Determine the (X, Y) coordinate at the center of the cell enclosing the given text.  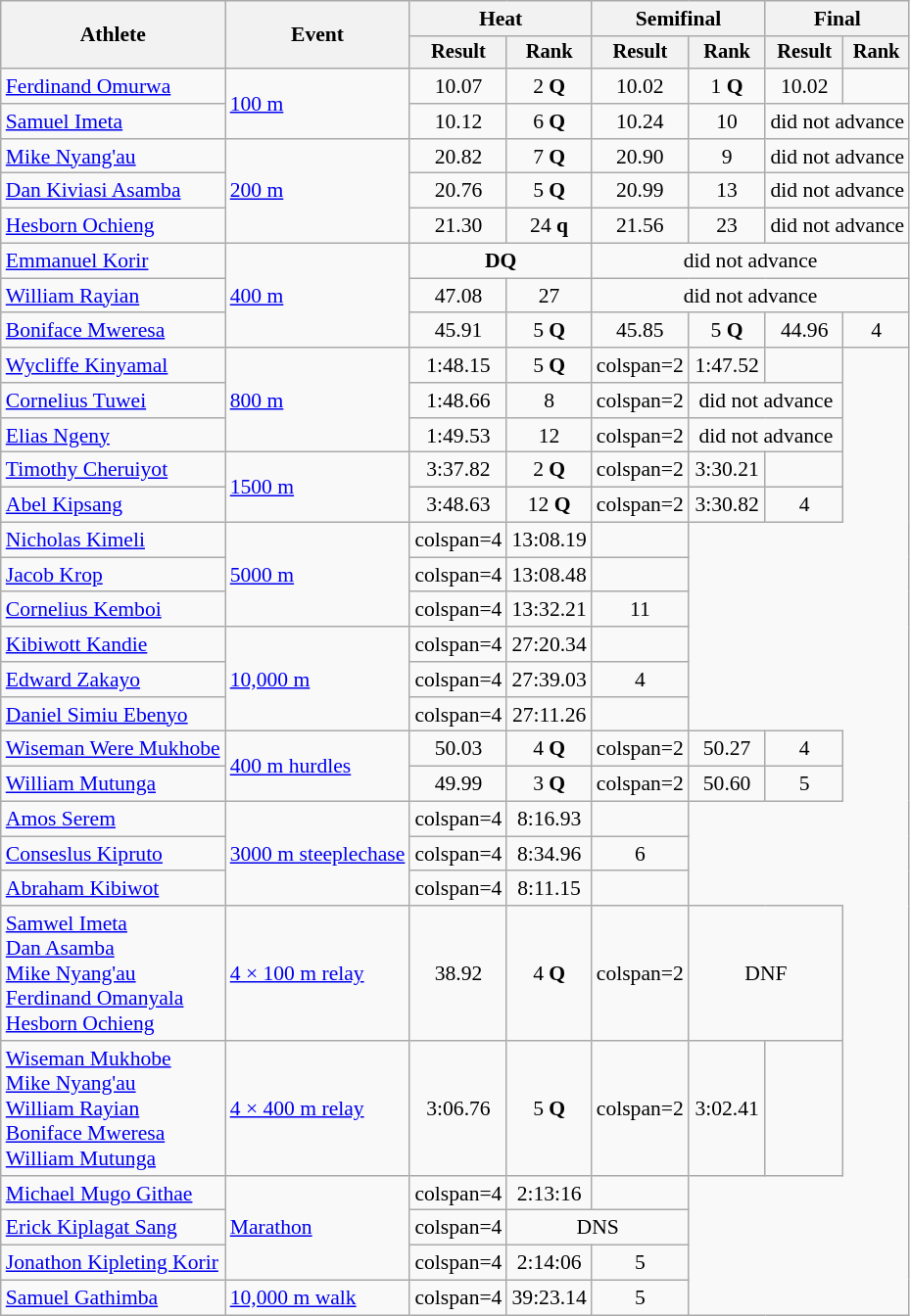
21.30 (458, 226)
13:08.48 (549, 575)
39:23.14 (549, 1298)
2:14:06 (549, 1263)
20.90 (641, 157)
William Mutunga (114, 784)
44.96 (804, 331)
Abraham Kibiwot (114, 889)
Abel Kipsang (114, 505)
Wiseman Were Mukhobe (114, 749)
Amos Serem (114, 820)
Jonathon Kipleting Korir (114, 1263)
Cornelius Tuwei (114, 400)
Samuel Gathimba (114, 1298)
Athlete (114, 35)
50.03 (458, 749)
Cornelius Kemboi (114, 610)
10.07 (458, 86)
William Rayian (114, 296)
Emmanuel Korir (114, 261)
Conseslus Kipruto (114, 854)
3:37.82 (458, 470)
45.85 (641, 331)
1:48.66 (458, 400)
Kibiwott Kandie (114, 644)
Boniface Mweresa (114, 331)
20.99 (641, 191)
3 Q (549, 784)
10 (727, 121)
200 m (317, 192)
27:11.26 (549, 715)
4 × 100 m relay (317, 973)
12 Q (549, 505)
7 Q (549, 157)
8 (549, 400)
6 (641, 854)
23 (727, 226)
Semifinal (679, 19)
10.24 (641, 121)
3000 m steeplechase (317, 854)
8:16.93 (549, 820)
20.76 (458, 191)
Elias Ngeny (114, 436)
Jacob Krop (114, 575)
100 m (317, 104)
11 (641, 610)
13:08.19 (549, 540)
Michael Mugo Githae (114, 1194)
Wiseman MukhobeMike Nyang'auWilliam RayianBoniface MweresaWilliam Mutunga (114, 1108)
Mike Nyang'au (114, 157)
DNS (598, 1228)
3:48.63 (458, 505)
12 (549, 436)
Hesborn Ochieng (114, 226)
400 m (317, 296)
800 m (317, 399)
27 (549, 296)
Nicholas Kimeli (114, 540)
50.27 (727, 749)
3:30.82 (727, 505)
21.56 (641, 226)
Wycliffe Kinyamal (114, 365)
Timothy Cheruiyot (114, 470)
13:32.21 (549, 610)
1:47.52 (727, 365)
50.60 (727, 784)
Marathon (317, 1228)
Ferdinand Omurwa (114, 86)
5000 m (317, 576)
27:20.34 (549, 644)
8:11.15 (549, 889)
1500 m (317, 488)
3:30.21 (727, 470)
400 m hurdles (317, 766)
3:06.76 (458, 1108)
47.08 (458, 296)
1 Q (727, 86)
10,000 m (317, 680)
Edward Zakayo (114, 680)
9 (727, 157)
24 q (549, 226)
3:02.41 (727, 1108)
6 Q (549, 121)
38.92 (458, 973)
Daniel Simiu Ebenyo (114, 715)
DNF (766, 973)
2:13:16 (549, 1194)
Samuel Imeta (114, 121)
13 (727, 191)
DQ (500, 261)
Heat (500, 19)
Event (317, 35)
10.12 (458, 121)
4 × 400 m relay (317, 1108)
20.82 (458, 157)
Samwel ImetaDan AsambaMike Nyang'auFerdinand OmanyalaHesborn Ochieng (114, 973)
10,000 m walk (317, 1298)
Final (837, 19)
Erick Kiplagat Sang (114, 1228)
27:39.03 (549, 680)
1:48.15 (458, 365)
8:34.96 (549, 854)
49.99 (458, 784)
1:49.53 (458, 436)
Dan Kiviasi Asamba (114, 191)
45.91 (458, 331)
